Return (X, Y) of the center of cell containing provided text 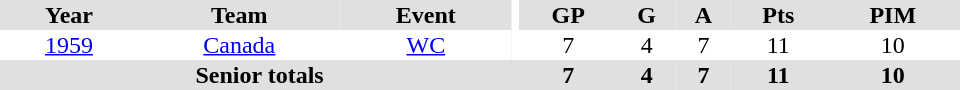
GP (568, 15)
A (704, 15)
PIM (893, 15)
Canada (240, 45)
Pts (778, 15)
Event (426, 15)
WC (426, 45)
1959 (69, 45)
Year (69, 15)
Team (240, 15)
Senior totals (260, 75)
G (646, 15)
